Search for the cell housing the specified text and yield its (x, y) center coordinate. 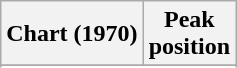
Chart (1970) (72, 34)
Peakposition (189, 34)
